Return the (X, Y) coordinate for the center point of the cell that contains the specified text.  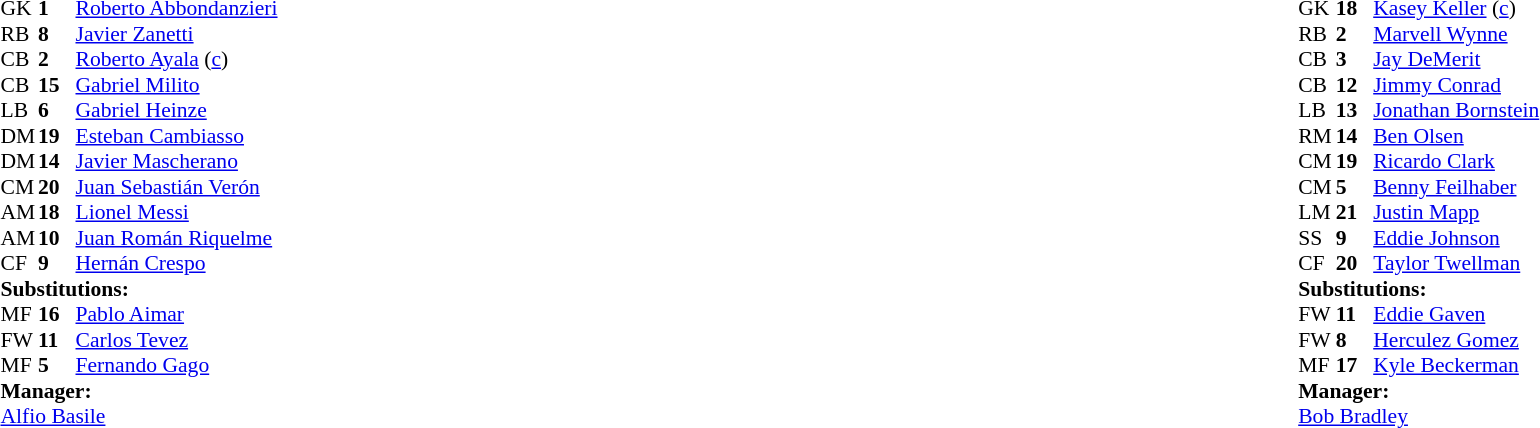
Juan Sebastián Verón (177, 187)
Javier Zanetti (177, 34)
15 (57, 85)
Herculez Gomez (1456, 340)
Marvell Wynne (1456, 34)
10 (57, 238)
6 (57, 111)
Benny Feilhaber (1456, 187)
13 (1355, 111)
3 (1355, 59)
Carlos Tevez (177, 340)
Roberto Ayala (c) (177, 59)
18 (57, 213)
Hernán Crespo (177, 263)
Lionel Messi (177, 213)
Gabriel Heinze (177, 111)
Jimmy Conrad (1456, 85)
Ben Olsen (1456, 136)
Juan Román Riquelme (177, 238)
Jay DeMerit (1456, 59)
Jonathan Bornstein (1456, 111)
Eddie Johnson (1456, 238)
17 (1355, 365)
Javier Mascherano (177, 161)
Fernando Gago (177, 365)
12 (1355, 85)
Justin Mapp (1456, 213)
RM (1317, 136)
16 (57, 315)
Pablo Aimar (177, 315)
LM (1317, 213)
Gabriel Milito (177, 85)
Kyle Beckerman (1456, 365)
Ricardo Clark (1456, 161)
SS (1317, 238)
Esteban Cambiasso (177, 136)
21 (1355, 213)
Taylor Twellman (1456, 263)
Eddie Gaven (1456, 315)
